Search for the cell housing the specified text and yield its [x, y] center coordinate. 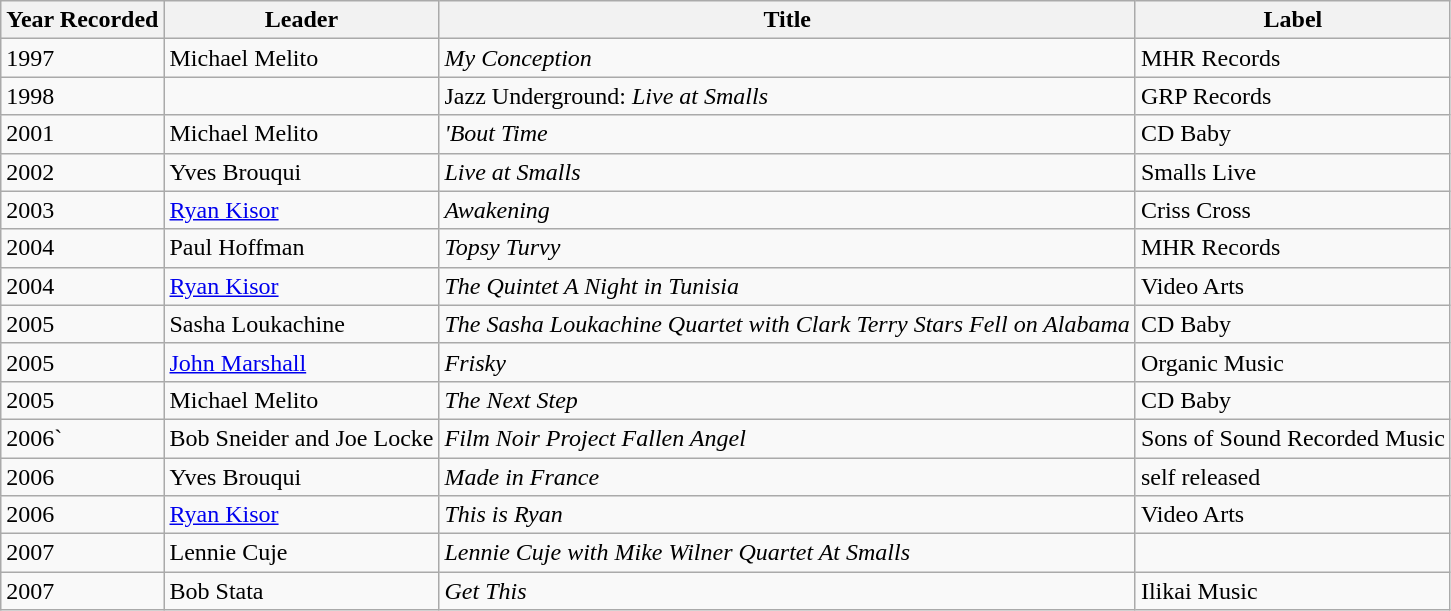
Bob Sneider and Joe Locke [302, 438]
Label [1292, 20]
Ilikai Music [1292, 591]
'Bout Time [787, 134]
Organic Music [1292, 362]
Criss Cross [1292, 210]
Made in France [787, 477]
My Conception [787, 58]
Smalls Live [1292, 172]
Bob Stata [302, 591]
Sasha Loukachine [302, 324]
2001 [82, 134]
Leader [302, 20]
Topsy Turvy [787, 248]
1998 [82, 96]
This is Ryan [787, 515]
Paul Hoffman [302, 248]
Title [787, 20]
The Next Step [787, 400]
Awakening [787, 210]
GRP Records [1292, 96]
Get This [787, 591]
Film Noir Project Fallen Angel [787, 438]
Lennie Cuje [302, 553]
1997 [82, 58]
Live at Smalls [787, 172]
2006` [82, 438]
2003 [82, 210]
John Marshall [302, 362]
Frisky [787, 362]
Year Recorded [82, 20]
The Sasha Loukachine Quartet with Clark Terry Stars Fell on Alabama [787, 324]
self released [1292, 477]
2002 [82, 172]
The Quintet A Night in Tunisia [787, 286]
Jazz Underground: Live at Smalls [787, 96]
Sons of Sound Recorded Music [1292, 438]
Lennie Cuje with Mike Wilner Quartet At Smalls [787, 553]
